Identify which cell holds the provided text, then report its [x, y] central coordinate. 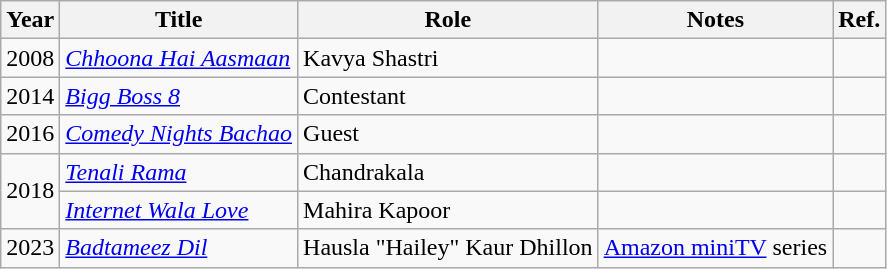
2016 [30, 134]
Chhoona Hai Aasmaan [179, 58]
Bigg Boss 8 [179, 96]
Badtameez Dil [179, 248]
Hausla "Hailey" Kaur Dhillon [448, 248]
Notes [716, 20]
Guest [448, 134]
Ref. [860, 20]
2018 [30, 191]
Comedy Nights Bachao [179, 134]
Tenali Rama [179, 172]
2014 [30, 96]
Year [30, 20]
Chandrakala [448, 172]
Contestant [448, 96]
Mahira Kapoor [448, 210]
2008 [30, 58]
Internet Wala Love [179, 210]
Title [179, 20]
Kavya Shastri [448, 58]
Amazon miniTV series [716, 248]
Role [448, 20]
2023 [30, 248]
